Provide the [x, y] coordinate of the cell's center where the given text is located.  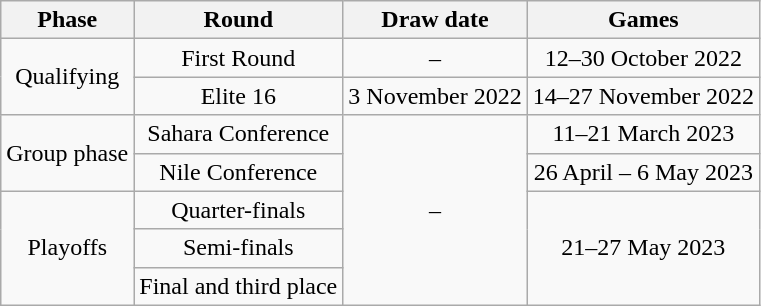
Qualifying [68, 77]
3 November 2022 [435, 96]
Draw date [435, 20]
Quarter-finals [238, 210]
Semi-finals [238, 248]
Round [238, 20]
14–27 November 2022 [643, 96]
12–30 October 2022 [643, 58]
First Round [238, 58]
Games [643, 20]
Group phase [68, 153]
Nile Conference [238, 172]
Phase [68, 20]
26 April – 6 May 2023 [643, 172]
21–27 May 2023 [643, 248]
Final and third place [238, 286]
Sahara Conference [238, 134]
Elite 16 [238, 96]
Playoffs [68, 248]
11–21 March 2023 [643, 134]
